Locate the cell with the specified text and output its [x, y] center coordinate. 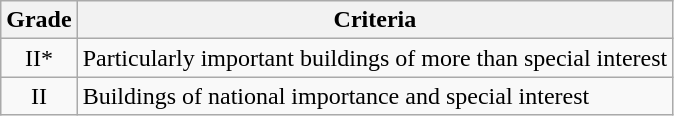
II [39, 96]
Buildings of national importance and special interest [375, 96]
Particularly important buildings of more than special interest [375, 58]
Criteria [375, 20]
II* [39, 58]
Grade [39, 20]
